Detect which cell encompasses the target text, then output its (x, y) center coordinate. 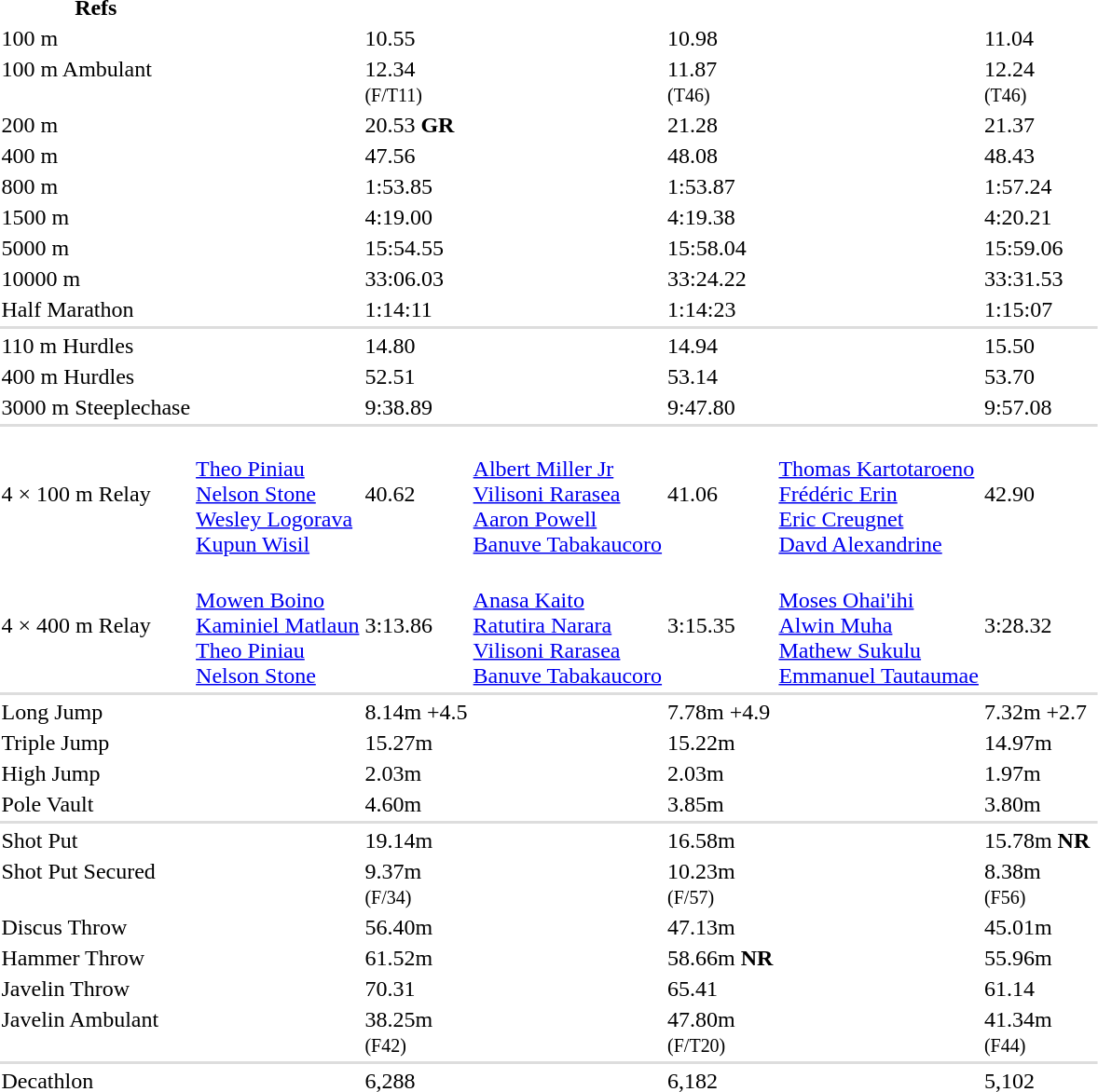
High Jump (96, 773)
4:19.38 (721, 217)
21.37 (1036, 125)
15.27m (416, 743)
47.56 (416, 156)
47.80m (F/T20) (721, 1032)
9:57.08 (1036, 407)
10.23m (F/57) (721, 883)
1:15:07 (1036, 309)
Mowen BoinoKaminiel MatlaunTheo PiniauNelson Stone (278, 625)
Triple Jump (96, 743)
33:06.03 (416, 279)
10000 m (96, 279)
4.60m (416, 804)
20.53 GR (416, 125)
14.80 (416, 346)
14.94 (721, 346)
1:57.24 (1036, 186)
12.34 (F/T11) (416, 82)
47.13m (721, 927)
8.38m (F56) (1036, 883)
Shot Put Secured (96, 883)
1.97m (1036, 773)
15:54.55 (416, 248)
Thomas KartotaroenoFrédéric ErinEric CreugnetDavd Alexandrine (878, 494)
42.90 (1036, 494)
1:53.85 (416, 186)
Javelin Throw (96, 989)
Albert Miller JrVilisoni RaraseaAaron PowellBanuve Tabakaucoro (567, 494)
15.78m NR (1036, 840)
15.22m (721, 743)
10.98 (721, 38)
48.43 (1036, 156)
12.24 (T46) (1036, 82)
7.78m +4.9 (721, 712)
19.14m (416, 840)
Pole Vault (96, 804)
10.55 (416, 38)
3.80m (1036, 804)
41.06 (721, 494)
100 m (96, 38)
Javelin Ambulant (96, 1032)
1:53.87 (721, 186)
Half Marathon (96, 309)
53.14 (721, 376)
55.96m (1036, 958)
7.32m +2.7 (1036, 712)
Hammer Throw (96, 958)
61.52m (416, 958)
15.50 (1036, 346)
9:47.80 (721, 407)
3:15.35 (721, 625)
15:58.04 (721, 248)
21.28 (721, 125)
3.85m (721, 804)
56.40m (416, 927)
Moses Ohai'ihiAlwin MuhaMathew SukuluEmmanuel Tautaumae (878, 625)
41.34m (F44) (1036, 1032)
11.87 (T46) (721, 82)
16.58m (721, 840)
53.70 (1036, 376)
5000 m (96, 248)
70.31 (416, 989)
4 × 100 m Relay (96, 494)
Discus Throw (96, 927)
9:38.89 (416, 407)
1:14:23 (721, 309)
61.14 (1036, 989)
200 m (96, 125)
110 m Hurdles (96, 346)
4:20.21 (1036, 217)
400 m Hurdles (96, 376)
4 × 400 m Relay (96, 625)
58.66m NR (721, 958)
Long Jump (96, 712)
Theo PiniauNelson StoneWesley LogoravaKupun Wisil (278, 494)
100 m Ambulant (96, 82)
1500 m (96, 217)
3:28.32 (1036, 625)
33:24.22 (721, 279)
33:31.53 (1036, 279)
Anasa KaitoRatutira NararaVilisoni RaraseaBanuve Tabakaucoro (567, 625)
65.41 (721, 989)
14.97m (1036, 743)
9.37m (F/34) (416, 883)
45.01m (1036, 927)
1:14:11 (416, 309)
15:59.06 (1036, 248)
11.04 (1036, 38)
52.51 (416, 376)
4:19.00 (416, 217)
400 m (96, 156)
3:13.86 (416, 625)
3000 m Steeplechase (96, 407)
Shot Put (96, 840)
8.14m +4.5 (416, 712)
38.25m (F42) (416, 1032)
48.08 (721, 156)
40.62 (416, 494)
800 m (96, 186)
